Detect which cell encompasses the target text, then output its (x, y) center coordinate. 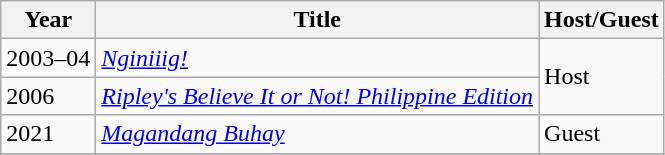
Title (318, 20)
Ripley's Believe It or Not! Philippine Edition (318, 96)
Year (48, 20)
2003–04 (48, 58)
Host (602, 77)
Host/Guest (602, 20)
2006 (48, 96)
Magandang Buhay (318, 134)
Guest (602, 134)
2021 (48, 134)
Nginiiig! (318, 58)
